Extract the (x, y) coordinate from the center of the cell holding the provided text.  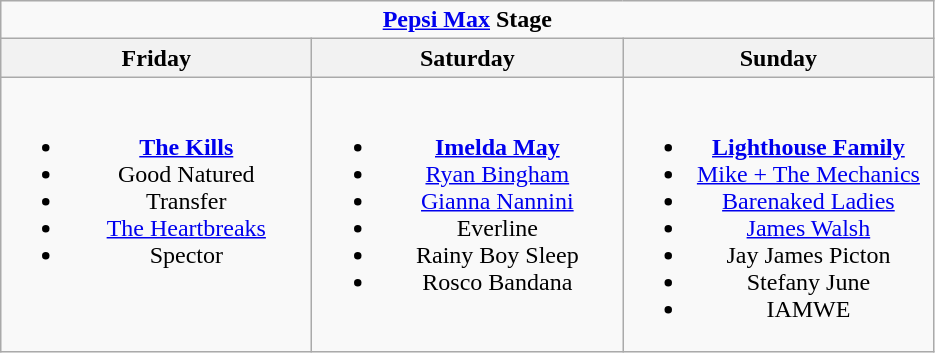
Lighthouse FamilyMike + The MechanicsBarenaked LadiesJames WalshJay James PictonStefany JuneIAMWE (778, 214)
Pepsi Max Stage (468, 20)
Imelda MayRyan BinghamGianna NanniniEverlineRainy Boy SleepRosco Bandana (468, 214)
The KillsGood NaturedTransferThe HeartbreaksSpector (156, 214)
Saturday (468, 58)
Friday (156, 58)
Sunday (778, 58)
